Determine the (X, Y) coordinate at the center of the cell enclosing the given text.  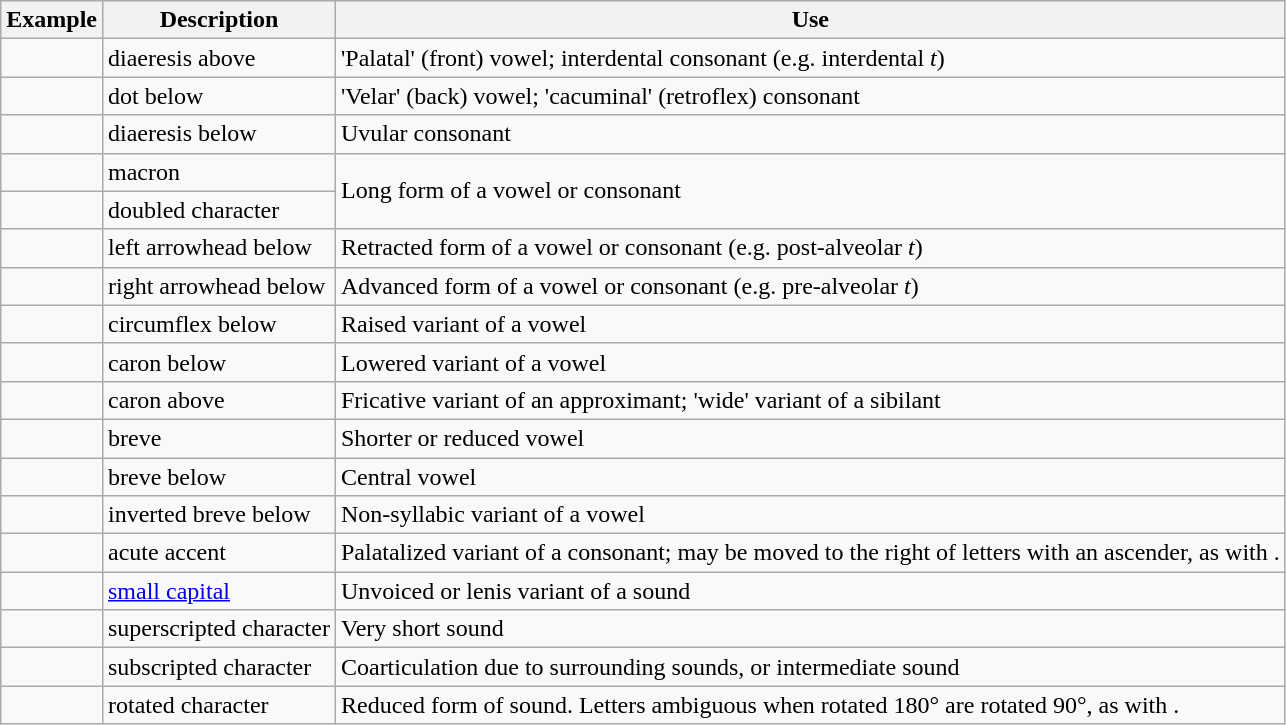
Reduced form of sound. Letters ambiguous when rotated 180° are rotated 90°, as with . (810, 705)
breve (218, 438)
rotated character (218, 705)
circumflex below (218, 324)
Fricative variant of an approximant; 'wide' variant of a sibilant (810, 400)
macron (218, 172)
caron above (218, 400)
'Velar' (back) vowel; 'cacuminal' (retroflex) consonant (810, 96)
Description (218, 20)
Unvoiced or lenis variant of a sound (810, 591)
left arrowhead below (218, 248)
'Palatal' (front) vowel; interdental consonant (e.g. interdental t) (810, 58)
Raised variant of a vowel (810, 324)
Central vowel (810, 477)
Example (52, 20)
dot below (218, 96)
superscripted character (218, 629)
Lowered variant of a vowel (810, 362)
Advanced form of a vowel or consonant (e.g. pre-alveolar t) (810, 286)
doubled character (218, 210)
Uvular consonant (810, 134)
Very short sound (810, 629)
Shorter or reduced vowel (810, 438)
Coarticulation due to surrounding sounds, or intermediate sound (810, 667)
subscripted character (218, 667)
Long form of a vowel or consonant (810, 191)
Retracted form of a vowel or consonant (e.g. post-alveolar t) (810, 248)
breve below (218, 477)
diaeresis above (218, 58)
acute accent (218, 553)
small capital (218, 591)
Palatalized variant of a consonant; may be moved to the right of letters with an ascender, as with . (810, 553)
right arrowhead below (218, 286)
Use (810, 20)
inverted breve below (218, 515)
caron below (218, 362)
diaeresis below (218, 134)
Non-syllabic variant of a vowel (810, 515)
